Output the (X, Y) coordinate of the center of the cell containing the given text.  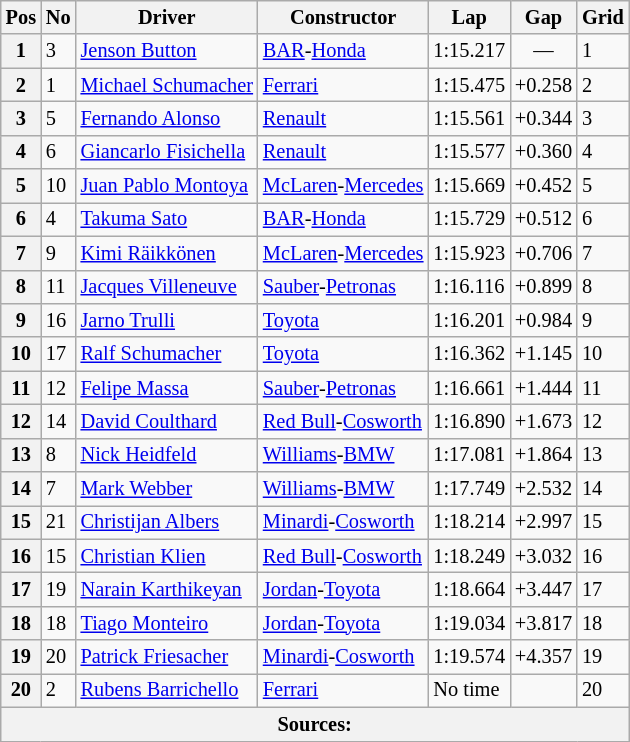
Rubens Barrichello (167, 690)
1:15.923 (469, 253)
Michael Schumacher (167, 85)
Gap (544, 17)
+3.817 (544, 623)
Jarno Trulli (167, 320)
Driver (167, 17)
1:18.249 (469, 556)
Kimi Räikkönen (167, 253)
Jacques Villeneuve (167, 287)
Patrick Friesacher (167, 657)
1:17.081 (469, 455)
Narain Karthikeyan (167, 589)
+3.032 (544, 556)
No (58, 17)
+0.344 (544, 118)
1:16.661 (469, 388)
1:16.362 (469, 354)
+1.444 (544, 388)
David Coulthard (167, 421)
+1.145 (544, 354)
+4.357 (544, 657)
1:16.116 (469, 287)
+0.360 (544, 152)
21 (58, 522)
1:15.561 (469, 118)
+2.997 (544, 522)
+3.447 (544, 589)
Sources: (315, 724)
1:15.577 (469, 152)
1:17.749 (469, 489)
Christijan Albers (167, 522)
Juan Pablo Montoya (167, 186)
1:16.890 (469, 421)
Fernando Alonso (167, 118)
Mark Webber (167, 489)
Christian Klien (167, 556)
— (544, 51)
Lap (469, 17)
1:15.669 (469, 186)
1:19.034 (469, 623)
Constructor (343, 17)
1:15.217 (469, 51)
+0.512 (544, 219)
Felipe Massa (167, 388)
1:15.475 (469, 85)
1:18.214 (469, 522)
1:15.729 (469, 219)
+1.673 (544, 421)
Jenson Button (167, 51)
+0.984 (544, 320)
+1.864 (544, 455)
+0.258 (544, 85)
+2.532 (544, 489)
Giancarlo Fisichella (167, 152)
+0.706 (544, 253)
+0.452 (544, 186)
+0.899 (544, 287)
1:16.201 (469, 320)
Nick Heidfeld (167, 455)
Grid (603, 17)
Tiago Monteiro (167, 623)
1:18.664 (469, 589)
1:19.574 (469, 657)
No time (469, 690)
Ralf Schumacher (167, 354)
Pos (21, 17)
Takuma Sato (167, 219)
